Identify which cell holds the provided text, then report its [x, y] central coordinate. 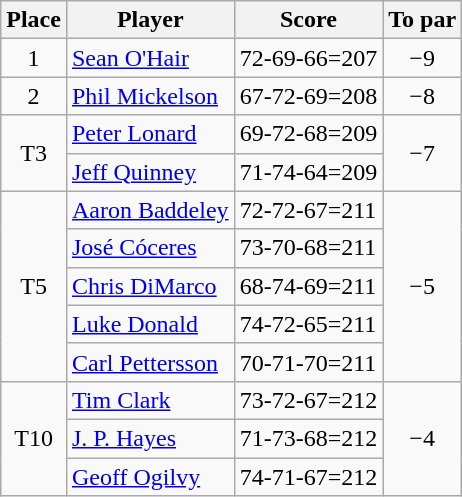
Place [34, 20]
T10 [34, 438]
Score [308, 20]
Aaron Baddeley [150, 210]
−7 [422, 153]
Carl Pettersson [150, 362]
J. P. Hayes [150, 438]
T3 [34, 153]
70-71-70=211 [308, 362]
To par [422, 20]
1 [34, 58]
José Cóceres [150, 248]
Phil Mickelson [150, 96]
Player [150, 20]
T5 [34, 286]
Geoff Ogilvy [150, 477]
67-72-69=208 [308, 96]
2 [34, 96]
−5 [422, 286]
74-72-65=211 [308, 324]
Chris DiMarco [150, 286]
72-69-66=207 [308, 58]
73-70-68=211 [308, 248]
Peter Lonard [150, 134]
−8 [422, 96]
71-74-64=209 [308, 172]
Sean O'Hair [150, 58]
Luke Donald [150, 324]
69-72-68=209 [308, 134]
74-71-67=212 [308, 477]
−4 [422, 438]
−9 [422, 58]
68-74-69=211 [308, 286]
72-72-67=211 [308, 210]
71-73-68=212 [308, 438]
Jeff Quinney [150, 172]
73-72-67=212 [308, 400]
Tim Clark [150, 400]
